Identify which cell holds the provided text, then report its (X, Y) central coordinate. 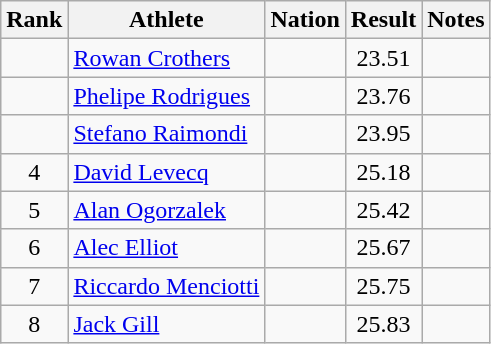
Rank (34, 20)
Result (383, 20)
Alec Elliot (166, 248)
7 (34, 286)
25.83 (383, 324)
David Levecq (166, 172)
Alan Ogorzalek (166, 210)
Nation (305, 20)
23.51 (383, 58)
Rowan Crothers (166, 58)
23.95 (383, 134)
25.75 (383, 286)
25.18 (383, 172)
Jack Gill (166, 324)
6 (34, 248)
Stefano Raimondi (166, 134)
23.76 (383, 96)
5 (34, 210)
Phelipe Rodrigues (166, 96)
4 (34, 172)
Riccardo Menciotti (166, 286)
25.67 (383, 248)
25.42 (383, 210)
Notes (456, 20)
Athlete (166, 20)
8 (34, 324)
